Identify which cell holds the provided text, then report its [x, y] central coordinate. 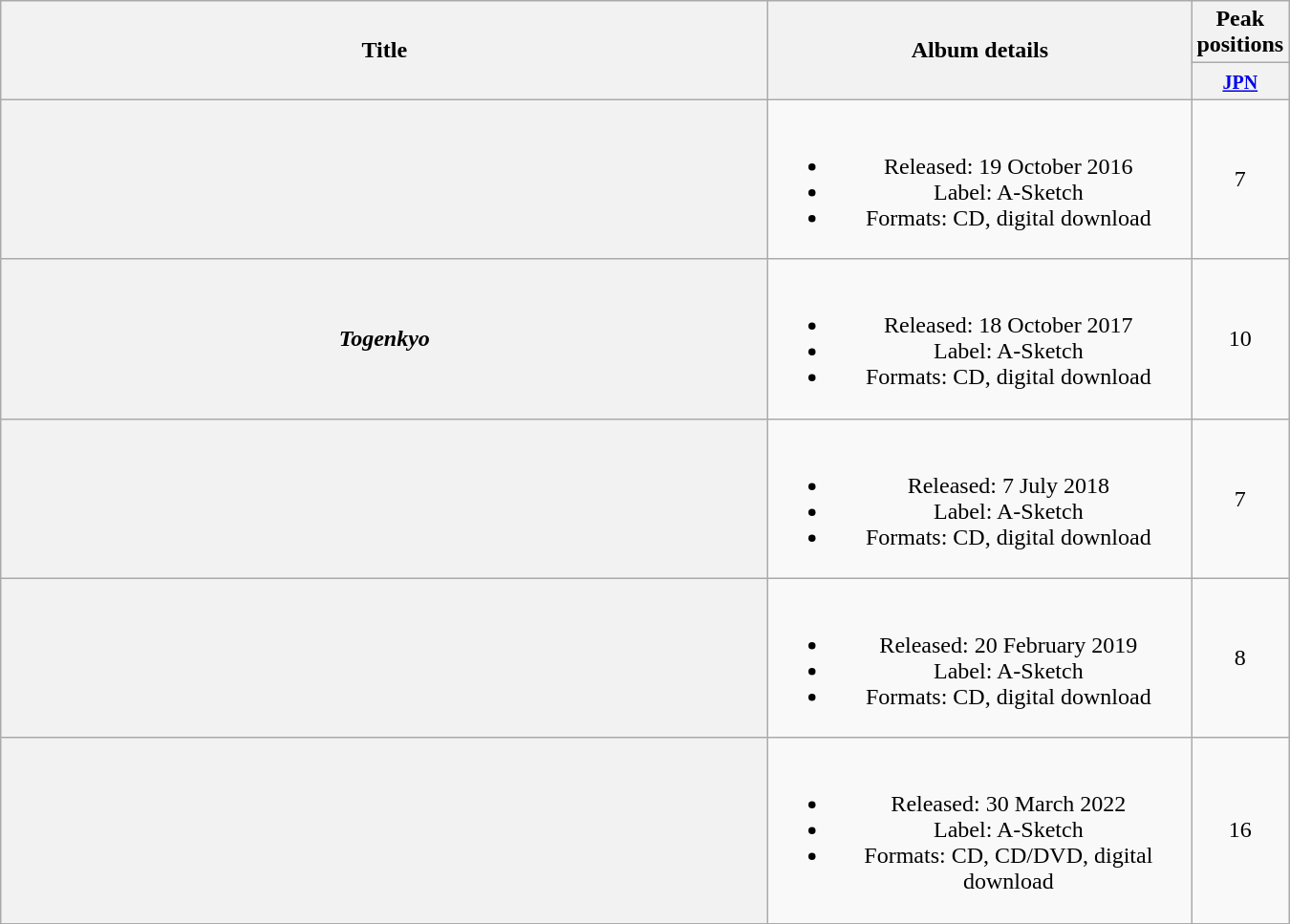
Peak positions [1240, 32]
Album details [980, 50]
Released: 18 October 2017Label: A-SketchFormats: CD, digital download [980, 338]
Released: 30 March 2022Label: A-SketchFormats: CD, CD/DVD, digital download [980, 830]
16 [1240, 830]
Released: 19 October 2016 Label: A-SketchFormats: CD, digital download [980, 180]
Title [384, 50]
Togenkyo [384, 338]
8 [1240, 657]
Released: 7 July 2018Label: A-SketchFormats: CD, digital download [980, 499]
10 [1240, 338]
Released: 20 February 2019Label: A-SketchFormats: CD, digital download [980, 657]
JPN [1240, 81]
